Search for the cell housing the specified text and yield its [x, y] center coordinate. 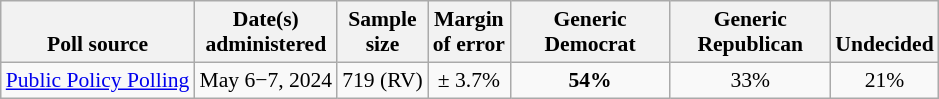
719 (RV) [382, 80]
Marginof error [469, 32]
Date(s)administered [266, 32]
Poll source [98, 32]
33% [750, 80]
May 6−7, 2024 [266, 80]
Public Policy Polling [98, 80]
± 3.7% [469, 80]
54% [590, 80]
GenericRepublican [750, 32]
21% [884, 80]
GenericDemocrat [590, 32]
Undecided [884, 32]
Samplesize [382, 32]
